For the text-containing cell, return its midpoint in [X, Y] coordinate format. 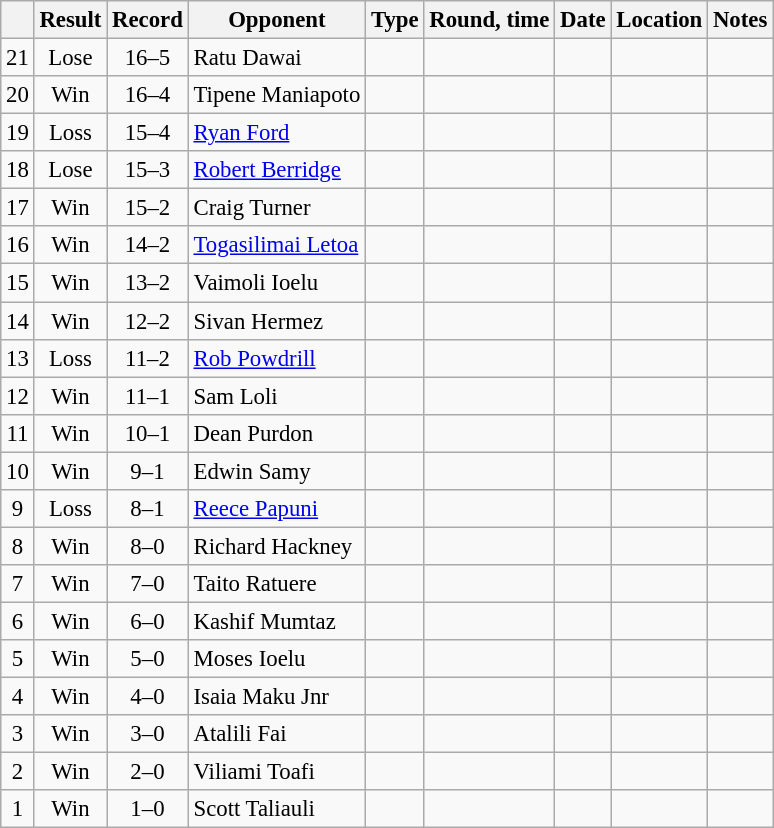
6–0 [148, 621]
13–2 [148, 283]
4 [18, 697]
9 [18, 509]
8–1 [148, 509]
18 [18, 170]
Notes [740, 20]
19 [18, 133]
16 [18, 245]
Kashif Mumtaz [276, 621]
Craig Turner [276, 208]
Sam Loli [276, 396]
14 [18, 321]
10–1 [148, 433]
15–3 [148, 170]
5–0 [148, 659]
2 [18, 772]
Scott Taliauli [276, 809]
15–2 [148, 208]
Dean Purdon [276, 433]
15 [18, 283]
11–1 [148, 396]
6 [18, 621]
20 [18, 95]
Richard Hackney [276, 546]
Reece Papuni [276, 509]
11–2 [148, 358]
Togasilimai Letoa [276, 245]
8 [18, 546]
9–1 [148, 471]
8–0 [148, 546]
Vaimoli Ioelu [276, 283]
Viliami Toafi [276, 772]
Taito Ratuere [276, 584]
7–0 [148, 584]
Type [395, 20]
Tipene Maniapoto [276, 95]
16–5 [148, 58]
Ratu Dawai [276, 58]
4–0 [148, 697]
16–4 [148, 95]
Record [148, 20]
Edwin Samy [276, 471]
3 [18, 734]
14–2 [148, 245]
Location [660, 20]
Sivan Hermez [276, 321]
3–0 [148, 734]
Rob Powdrill [276, 358]
13 [18, 358]
Atalili Fai [276, 734]
11 [18, 433]
Ryan Ford [276, 133]
Round, time [490, 20]
Result [70, 20]
Isaia Maku Jnr [276, 697]
1–0 [148, 809]
Date [583, 20]
15–4 [148, 133]
21 [18, 58]
1 [18, 809]
7 [18, 584]
Moses Ioelu [276, 659]
Opponent [276, 20]
12 [18, 396]
5 [18, 659]
10 [18, 471]
2–0 [148, 772]
17 [18, 208]
12–2 [148, 321]
Robert Berridge [276, 170]
